Return [x, y] of the center of cell containing provided text 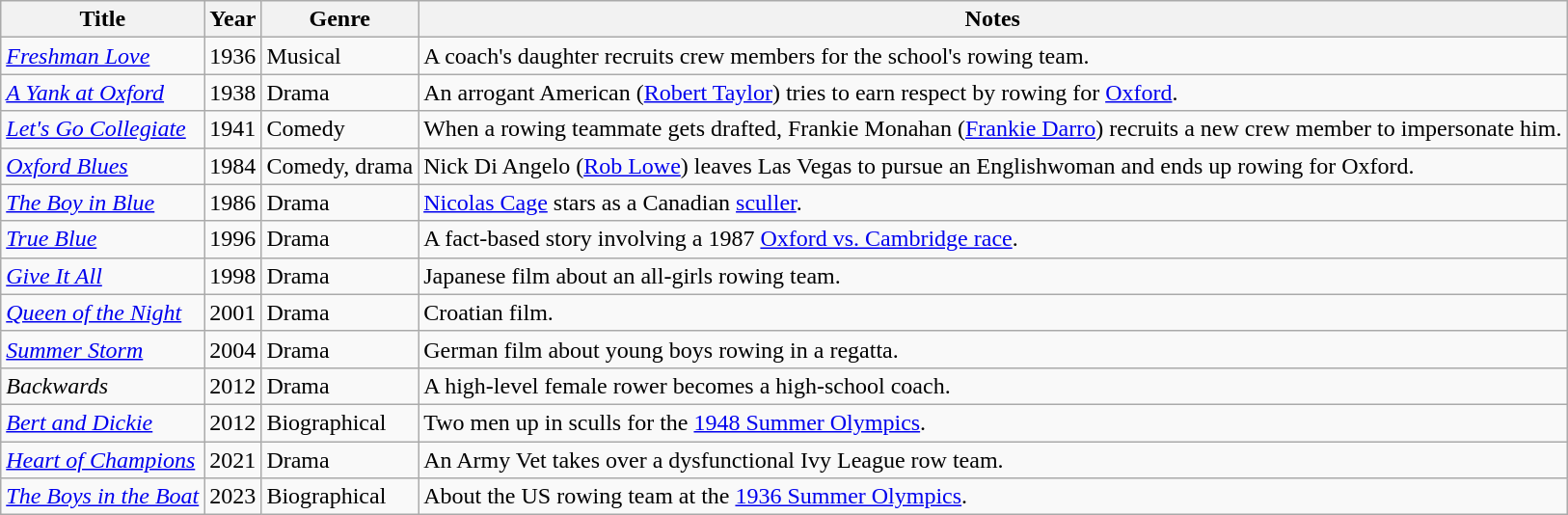
Nicolas Cage stars as a Canadian sculler. [993, 203]
1998 [233, 276]
Musical [339, 56]
The Boys in the Boat [102, 497]
German film about young boys rowing in a regatta. [993, 349]
A high-level female rower becomes a high-school coach. [993, 386]
Two men up in sculls for the 1948 Summer Olympics. [993, 422]
Notes [993, 19]
1941 [233, 129]
2023 [233, 497]
1984 [233, 166]
2001 [233, 312]
1938 [233, 93]
Japanese film about an all-girls rowing team. [993, 276]
1996 [233, 239]
Genre [339, 19]
Title [102, 19]
Backwards [102, 386]
True Blue [102, 239]
2021 [233, 460]
A Yank at Oxford [102, 93]
When a rowing teammate gets drafted, Frankie Monahan (Frankie Darro) recruits a new crew member to impersonate him. [993, 129]
An Army Vet takes over a dysfunctional Ivy League row team. [993, 460]
Comedy, drama [339, 166]
Summer Storm [102, 349]
Comedy [339, 129]
A fact-based story involving a 1987 Oxford vs. Cambridge race. [993, 239]
1986 [233, 203]
Give It All [102, 276]
Oxford Blues [102, 166]
1936 [233, 56]
2004 [233, 349]
An arrogant American (Robert Taylor) tries to earn respect by rowing for Oxford. [993, 93]
Bert and Dickie [102, 422]
The Boy in Blue [102, 203]
Croatian film. [993, 312]
Heart of Champions [102, 460]
Let's Go Collegiate [102, 129]
Year [233, 19]
Queen of the Night [102, 312]
Freshman Love [102, 56]
Nick Di Angelo (Rob Lowe) leaves Las Vegas to pursue an Englishwoman and ends up rowing for Oxford. [993, 166]
A coach's daughter recruits crew members for the school's rowing team. [993, 56]
About the US rowing team at the 1936 Summer Olympics. [993, 497]
